Find where the given text appears and provide that cell's center as [x, y] coordinate. 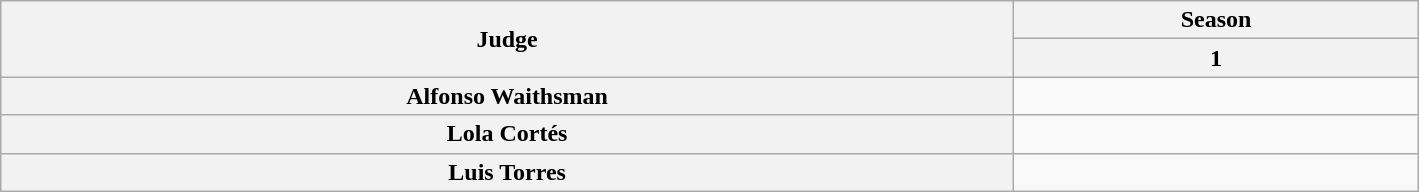
Alfonso Waithsman [508, 96]
Luis Torres [508, 172]
Lola Cortés [508, 134]
1 [1216, 58]
Judge [508, 39]
Season [1216, 20]
